Identify which cell holds the provided text, then report its (X, Y) central coordinate. 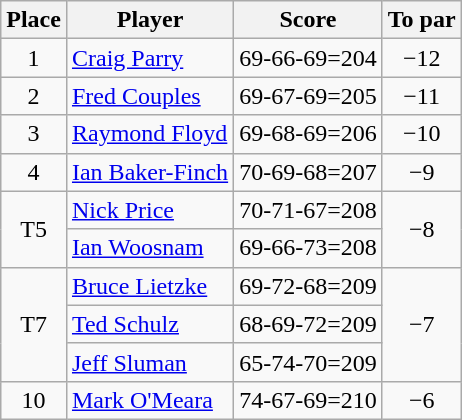
Raymond Floyd (150, 134)
3 (34, 134)
−10 (422, 134)
Craig Parry (150, 58)
Fred Couples (150, 96)
−11 (422, 96)
Ian Woosnam (150, 248)
68-69-72=209 (308, 324)
4 (34, 172)
Mark O'Meara (150, 400)
−7 (422, 324)
T5 (34, 229)
Nick Price (150, 210)
10 (34, 400)
Bruce Lietzke (150, 286)
69-67-69=205 (308, 96)
74-67-69=210 (308, 400)
70-69-68=207 (308, 172)
Place (34, 20)
2 (34, 96)
Ian Baker-Finch (150, 172)
70-71-67=208 (308, 210)
69-72-68=209 (308, 286)
65-74-70=209 (308, 362)
Jeff Sluman (150, 362)
−12 (422, 58)
Ted Schulz (150, 324)
To par (422, 20)
69-68-69=206 (308, 134)
T7 (34, 324)
Score (308, 20)
−8 (422, 229)
−9 (422, 172)
Player (150, 20)
−6 (422, 400)
69-66-69=204 (308, 58)
69-66-73=208 (308, 248)
1 (34, 58)
